For the text-containing cell, return its midpoint in [x, y] coordinate format. 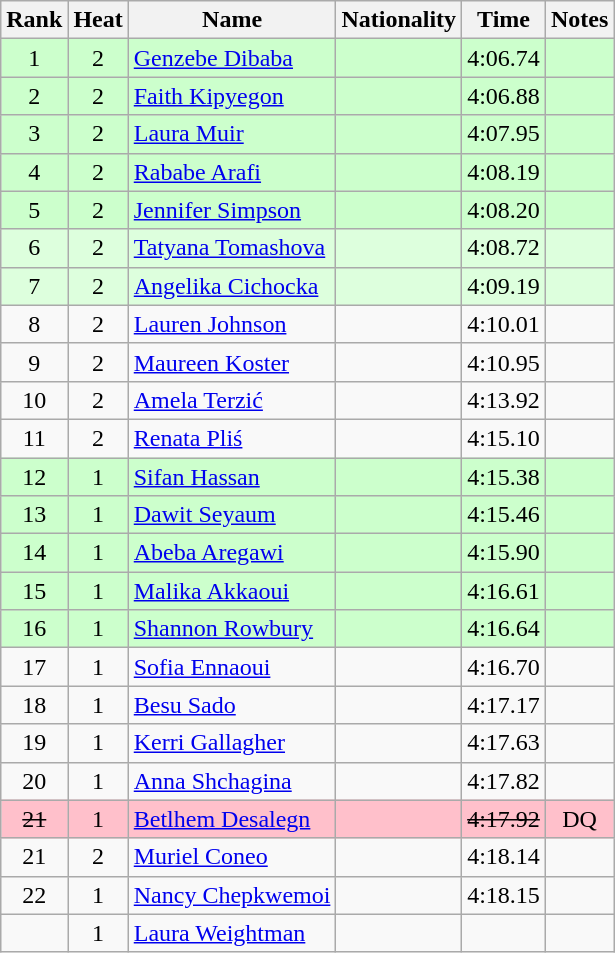
4:17.92 [504, 819]
Laura Muir [232, 134]
4:15.46 [504, 515]
Muriel Coneo [232, 857]
DQ [579, 819]
22 [34, 895]
Tatyana Tomashova [232, 248]
4:07.95 [504, 134]
Kerri Gallagher [232, 743]
4:18.15 [504, 895]
10 [34, 400]
Heat [98, 20]
Besu Sado [232, 705]
19 [34, 743]
20 [34, 781]
Maureen Koster [232, 362]
4:08.72 [504, 248]
4 [34, 172]
17 [34, 667]
4:16.70 [504, 667]
Dawit Seyaum [232, 515]
4:09.19 [504, 286]
4:06.74 [504, 58]
Betlhem Desalegn [232, 819]
4:17.63 [504, 743]
Jennifer Simpson [232, 210]
13 [34, 515]
3 [34, 134]
4:15.38 [504, 477]
Rank [34, 20]
4:17.82 [504, 781]
Time [504, 20]
11 [34, 438]
9 [34, 362]
Lauren Johnson [232, 324]
4:18.14 [504, 857]
6 [34, 248]
14 [34, 553]
Name [232, 20]
Nancy Chepkwemoi [232, 895]
4:17.17 [504, 705]
Laura Weightman [232, 933]
Shannon Rowbury [232, 629]
16 [34, 629]
4:08.20 [504, 210]
12 [34, 477]
7 [34, 286]
4:16.64 [504, 629]
Nationality [399, 20]
Sifan Hassan [232, 477]
4:15.90 [504, 553]
Sofia Ennaoui [232, 667]
Genzebe Dibaba [232, 58]
Abeba Aregawi [232, 553]
Angelika Cichocka [232, 286]
Rababe Arafi [232, 172]
4:06.88 [504, 96]
18 [34, 705]
4:15.10 [504, 438]
Faith Kipyegon [232, 96]
8 [34, 324]
4:13.92 [504, 400]
Malika Akkaoui [232, 591]
15 [34, 591]
Amela Terzić [232, 400]
4:10.01 [504, 324]
Renata Pliś [232, 438]
Notes [579, 20]
4:10.95 [504, 362]
4:08.19 [504, 172]
Anna Shchagina [232, 781]
5 [34, 210]
4:16.61 [504, 591]
